Extract the (x, y) coordinate from the center of the cell holding the provided text.  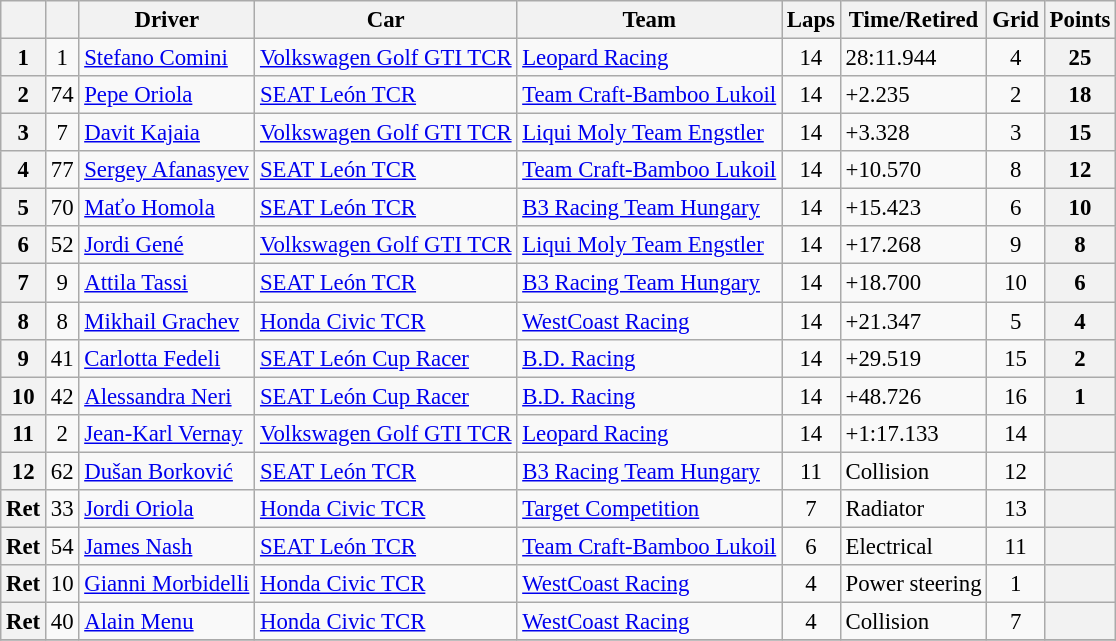
70 (62, 208)
Maťo Homola (167, 208)
Mikhail Grachev (167, 321)
Carlotta Fedeli (167, 358)
Dušan Borković (167, 471)
52 (62, 245)
Car (386, 20)
+2.235 (914, 95)
25 (1080, 58)
Electrical (914, 546)
Laps (812, 20)
+1:17.133 (914, 433)
13 (1016, 509)
Grid (1016, 20)
+29.519 (914, 358)
Attila Tassi (167, 283)
41 (62, 358)
Jordi Gené (167, 245)
33 (62, 509)
Stefano Comini (167, 58)
Pepe Oriola (167, 95)
Alain Menu (167, 621)
40 (62, 621)
62 (62, 471)
Jordi Oriola (167, 509)
Team (650, 20)
Target Competition (650, 509)
Points (1080, 20)
+10.570 (914, 170)
+18.700 (914, 283)
54 (62, 546)
+21.347 (914, 321)
28:11.944 (914, 58)
Driver (167, 20)
+15.423 (914, 208)
Davit Kajaia (167, 133)
+17.268 (914, 245)
+48.726 (914, 396)
Power steering (914, 584)
Radiator (914, 509)
18 (1080, 95)
Gianni Morbidelli (167, 584)
74 (62, 95)
Sergey Afanasyev (167, 170)
42 (62, 396)
77 (62, 170)
Alessandra Neri (167, 396)
James Nash (167, 546)
Time/Retired (914, 20)
+3.328 (914, 133)
Jean-Karl Vernay (167, 433)
16 (1016, 396)
